For the text-containing cell, return its midpoint in (x, y) coordinate format. 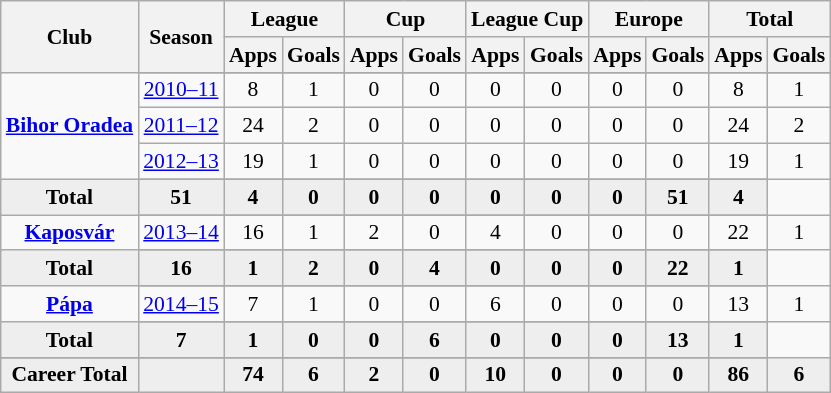
2011–12 (181, 126)
League (284, 19)
League Cup (527, 19)
86 (738, 375)
2014–15 (181, 304)
Club (70, 36)
Season (181, 36)
2010–11 (181, 90)
Career Total (70, 375)
2012–13 (181, 162)
2013–14 (181, 233)
Kaposvár (70, 233)
Cup (406, 19)
10 (496, 375)
Pápa (70, 304)
Europe (648, 19)
Bihor Oradea (70, 126)
74 (253, 375)
